Detect which cell encompasses the target text, then output its [X, Y] center coordinate. 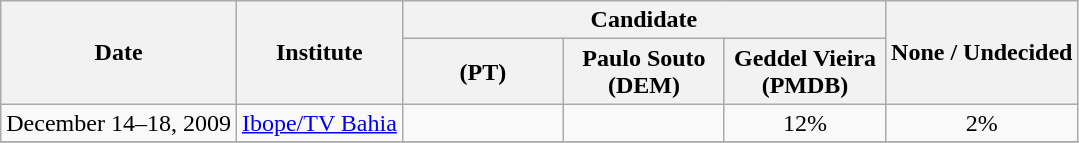
2% [982, 123]
Paulo Souto (DEM) [644, 72]
Institute [319, 52]
December 14–18, 2009 [119, 123]
None / Undecided [982, 52]
Candidate [644, 20]
Date [119, 52]
Ibope/TV Bahia [319, 123]
12% [804, 123]
Geddel Vieira (PMDB) [804, 72]
(PT) [482, 72]
